Determine the (x, y) coordinate at the center of the cell enclosing the given text.  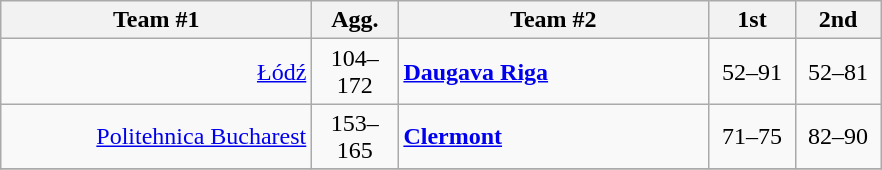
Team #2 (554, 20)
Łódź (156, 72)
104–172 (355, 72)
Team #1 (156, 20)
52–81 (838, 72)
71–75 (752, 136)
Clermont (554, 136)
1st (752, 20)
82–90 (838, 136)
Daugava Riga (554, 72)
153–165 (355, 136)
52–91 (752, 72)
Agg. (355, 20)
2nd (838, 20)
Politehnica Bucharest (156, 136)
